Return [X, Y] of the center of cell containing provided text 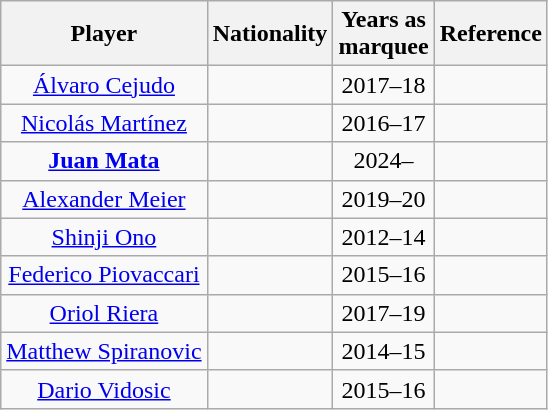
2019–20 [384, 199]
Nicolás Martínez [104, 123]
Oriol Riera [104, 313]
Shinji Ono [104, 237]
2017–18 [384, 85]
2014–15 [384, 351]
Player [104, 34]
2017–19 [384, 313]
Matthew Spiranovic [104, 351]
Álvaro Cejudo [104, 85]
Dario Vidosic [104, 389]
2024– [384, 161]
2012–14 [384, 237]
Juan Mata [104, 161]
Years as marquee [384, 34]
Reference [490, 34]
Nationality [270, 34]
Alexander Meier [104, 199]
Federico Piovaccari [104, 275]
2016–17 [384, 123]
